Locate the cell with the specified text and output its (x, y) center coordinate. 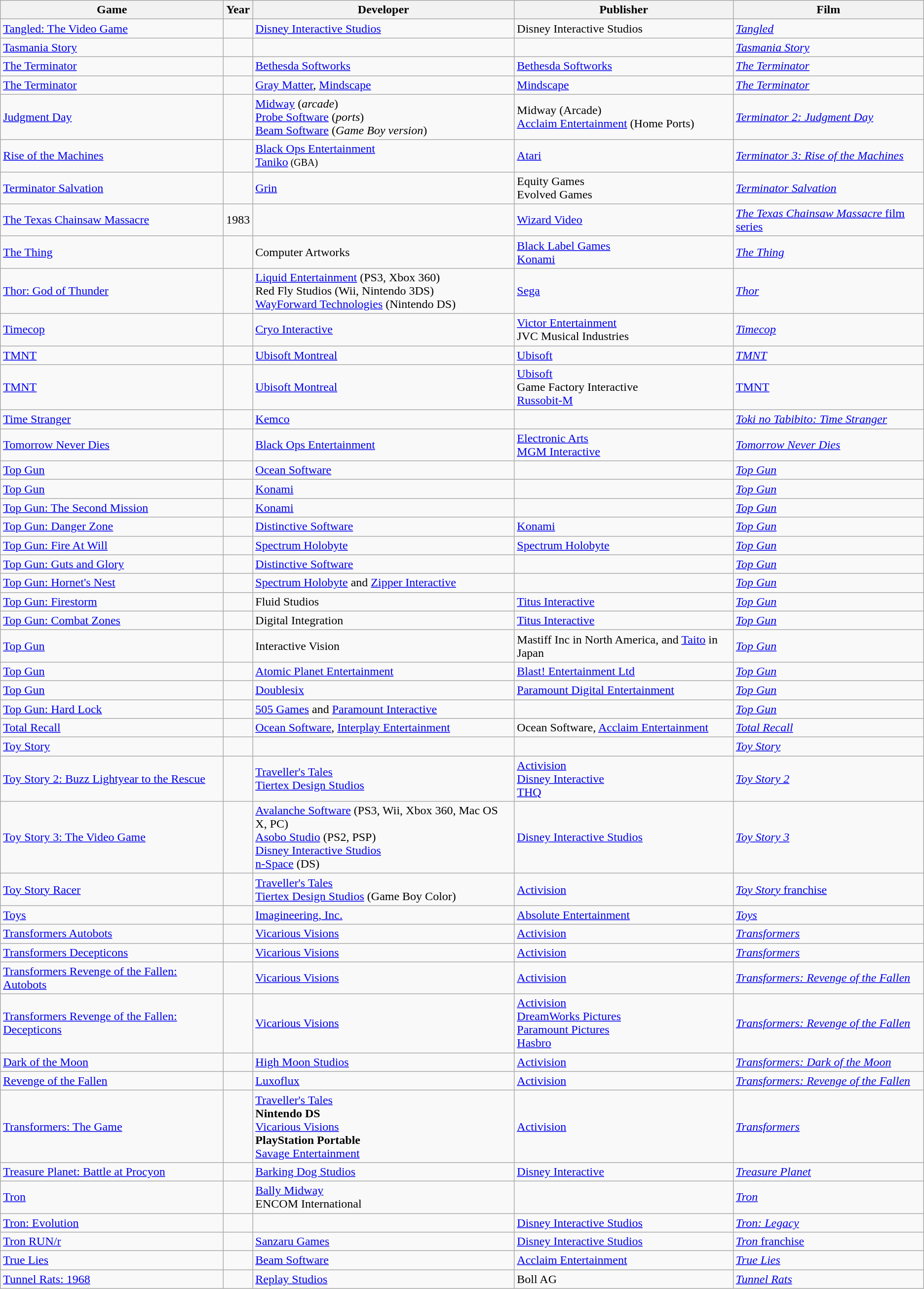
Liquid Entertainment (PS3, Xbox 360)Red Fly Studios (Wii, Nintendo 3DS)WayForward Technologies (Nintendo DS) (384, 291)
Paramount Digital Entertainment (624, 690)
Top Gun: Fire At Will (112, 545)
Disney Interactive (624, 1172)
Transformers Autobots (112, 934)
Midway (arcade)Probe Software (ports)Beam Software (Game Boy version) (384, 117)
Film (828, 10)
Transformers: Dark of the Moon (828, 1062)
Tunnel Rats: 1968 (112, 1279)
Traveller's TalesTiertex Design Studios (384, 779)
Beam Software (384, 1260)
Revenge of the Fallen (112, 1081)
Thor: God of Thunder (112, 291)
Ocean Software (384, 470)
Toy Story 2: Buzz Lightyear to the Rescue (112, 779)
Terminator 2: Judgment Day (828, 117)
Tron RUN/r (112, 1242)
Tron: Evolution (112, 1222)
Gray Matter, Mindscape (384, 85)
Game (112, 10)
Avalanche Software (PS3, Wii, Xbox 360, Mac OS X, PC)Asobo Studio (PS2, PSP)Disney Interactive Studiosn-Space (DS) (384, 837)
Imagineering, Inc. (384, 915)
505 Games and Paramount Interactive (384, 709)
Toy Story 3: The Video Game (112, 837)
Cryo Interactive (384, 330)
Toy Story 3 (828, 837)
Thor (828, 291)
Toy Story franchise (828, 889)
Transformers Decepticons (112, 952)
Absolute Entertainment (624, 915)
Tangled: The Video Game (112, 29)
Kemco (384, 419)
Victor EntertainmentJVC Musical Industries (624, 330)
Black Ops EntertainmentTaniko (GBA) (384, 156)
UbisoftGame Factory InteractiveRussobit-M (624, 387)
Acclaim Entertainment (624, 1260)
Toy Story 2 (828, 779)
The Texas Chainsaw Massacre (112, 220)
Atomic Planet Entertainment (384, 671)
Wizard Video (624, 220)
Luxoflux (384, 1081)
Grin (384, 188)
Equity GamesEvolved Games (624, 188)
ActivisionDreamWorks PicturesParamount PicturesHasbro (624, 1024)
Toki no Tabibito: Time Stranger (828, 419)
Year (238, 10)
Spectrum Holobyte and Zipper Interactive (384, 583)
Barking Dog Studios (384, 1172)
Ocean Software, Interplay Entertainment (384, 728)
Black Ops Entertainment (384, 445)
Top Gun: Danger Zone (112, 527)
Atari (624, 156)
High Moon Studios (384, 1062)
Interactive Vision (384, 645)
Doublesix (384, 690)
Midway (Arcade) Acclaim Entertainment (Home Ports) (624, 117)
Sega (624, 291)
Transformers Revenge of the Fallen: Autobots (112, 978)
The Texas Chainsaw Massacre film series (828, 220)
Mastiff Inc in North America, and Taito in Japan (624, 645)
Top Gun: Hornet's Nest (112, 583)
Publisher (624, 10)
Developer (384, 10)
Tunnel Rats (828, 1279)
Dark of the Moon (112, 1062)
Ocean Software, Acclaim Entertainment (624, 728)
Time Stranger (112, 419)
Top Gun: Combat Zones (112, 620)
Treasure Planet (828, 1172)
Toy Story Racer (112, 889)
Top Gun: Guts and Glory (112, 564)
Judgment Day (112, 117)
Terminator 3: Rise of the Machines (828, 156)
Traveller's TalesNintendo DSVicarious VisionsPlayStation PortableSavage Entertainment (384, 1126)
Replay Studios (384, 1279)
Traveller's TalesTiertex Design Studios (Game Boy Color) (384, 889)
Bally MidwayENCOM International (384, 1197)
Fluid Studios (384, 602)
Sanzaru Games (384, 1242)
Electronic Arts MGM Interactive (624, 445)
Blast! Entertainment Ltd (624, 671)
Transformers Revenge of the Fallen: Decepticons (112, 1024)
Digital Integration (384, 620)
Tron: Legacy (828, 1222)
Boll AG (624, 1279)
Top Gun: Hard Lock (112, 709)
1983 (238, 220)
Mindscape (624, 85)
Top Gun: The Second Mission (112, 508)
Ubisoft (624, 355)
Transformers: The Game (112, 1126)
Top Gun: Firestorm (112, 602)
ActivisionDisney Interactive THQ (624, 779)
Tangled (828, 29)
Treasure Planet: Battle at Procyon (112, 1172)
Black Label GamesKonami (624, 252)
Tron franchise (828, 1242)
Rise of the Machines (112, 156)
Computer Artworks (384, 252)
